Provide the [x, y] coordinate of the cell's center where the given text is located.  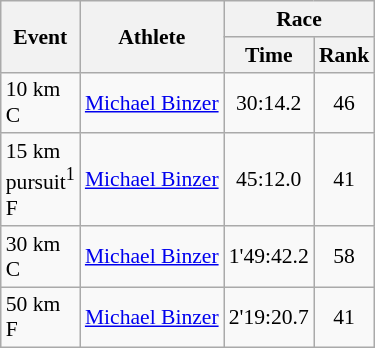
30:14.2 [269, 102]
1'49:42.2 [269, 256]
50 km F [40, 318]
Race [300, 19]
Event [40, 36]
Athlete [152, 36]
15 km pursuit1 F [40, 180]
45:12.0 [269, 180]
30 km C [40, 256]
58 [344, 256]
2'19:20.7 [269, 318]
Time [269, 55]
10 km C [40, 102]
46 [344, 102]
Rank [344, 55]
